From the cell containing the given text, extract its center point as [X, Y] coordinate. 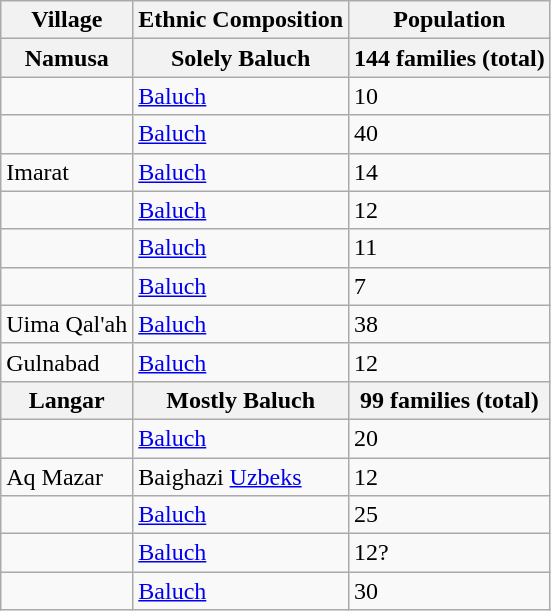
38 [450, 324]
Aq Mazar [67, 477]
Uima Qal'ah [67, 324]
10 [450, 96]
99 families (total) [450, 400]
144 families (total) [450, 58]
12? [450, 553]
25 [450, 515]
7 [450, 286]
Solely Baluch [241, 58]
Village [67, 20]
20 [450, 438]
Namusa [67, 58]
40 [450, 134]
Gulnabad [67, 362]
Ethnic Composition [241, 20]
Baighazi Uzbeks [241, 477]
Imarat [67, 172]
Mostly Baluch [241, 400]
11 [450, 248]
Langar [67, 400]
Population [450, 20]
30 [450, 591]
14 [450, 172]
